Extract the [x, y] coordinate from the center of the cell holding the provided text.  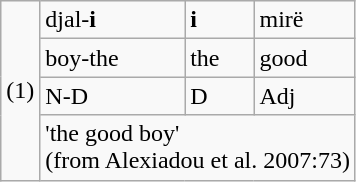
the [220, 58]
Adj [304, 96]
i [220, 20]
djal-i [112, 20]
D [220, 96]
N-D [112, 96]
mirë [304, 20]
(1) [20, 90]
good [304, 58]
boy-the [112, 58]
'the good boy'(from Alexiadou et al. 2007:73) [198, 148]
